Extract the [X, Y] coordinate from the center of the cell holding the provided text.  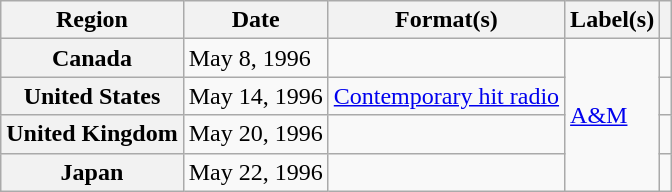
May 14, 1996 [256, 96]
A&M [612, 115]
Label(s) [612, 20]
Japan [92, 172]
May 8, 1996 [256, 58]
Region [92, 20]
May 20, 1996 [256, 134]
Date [256, 20]
United States [92, 96]
Format(s) [446, 20]
United Kingdom [92, 134]
May 22, 1996 [256, 172]
Canada [92, 58]
Contemporary hit radio [446, 96]
